Extract the (X, Y) coordinate from the center of the cell holding the provided text.  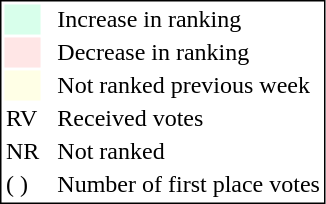
NR (22, 151)
Decrease in ranking (189, 53)
Received votes (189, 119)
Increase in ranking (189, 19)
Not ranked (189, 151)
RV (22, 119)
Not ranked previous week (189, 85)
Number of first place votes (189, 185)
( ) (22, 185)
